Scan for the cell matching the given text and deliver its [x, y] coordinate at center. 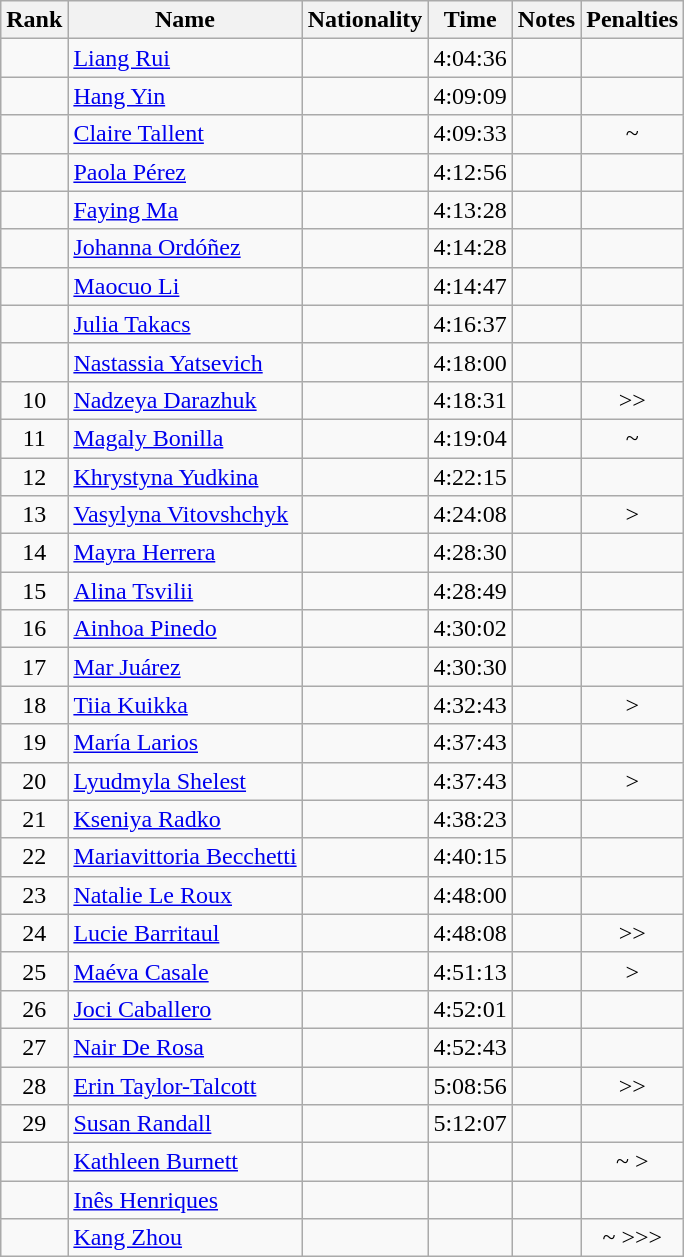
14 [34, 553]
4:14:47 [470, 286]
Nair De Rosa [185, 1047]
Maéva Casale [185, 971]
Johanna Ordóñez [185, 248]
Vasylyna Vitovshchyk [185, 515]
4:51:13 [470, 971]
Ainhoa Pinedo [185, 629]
Alina Tsvilii [185, 591]
Tiia Kuikka [185, 705]
5:12:07 [470, 1124]
21 [34, 819]
4:28:49 [470, 591]
Joci Caballero [185, 1009]
4:04:36 [470, 58]
Time [470, 20]
4:19:04 [470, 438]
4:24:08 [470, 515]
Natalie Le Roux [185, 895]
4:18:00 [470, 362]
4:30:30 [470, 667]
Penalties [632, 20]
Nadzeya Darazhuk [185, 400]
4:12:56 [470, 172]
5:08:56 [470, 1085]
4:38:23 [470, 819]
22 [34, 857]
18 [34, 705]
4:52:43 [470, 1047]
Rank [34, 20]
Maocuo Li [185, 286]
25 [34, 971]
Kseniya Radko [185, 819]
20 [34, 781]
26 [34, 1009]
Mar Juárez [185, 667]
23 [34, 895]
29 [34, 1124]
Notes [546, 20]
Mayra Herrera [185, 553]
4:22:15 [470, 477]
10 [34, 400]
Nastassia Yatsevich [185, 362]
15 [34, 591]
4:09:09 [470, 96]
16 [34, 629]
Julia Takacs [185, 324]
4:30:02 [470, 629]
12 [34, 477]
Lyudmyla Shelest [185, 781]
4:09:33 [470, 134]
Kang Zhou [185, 1238]
4:28:30 [470, 553]
Lucie Barritaul [185, 933]
4:48:08 [470, 933]
4:32:43 [470, 705]
~ >>> [632, 1238]
Claire Tallent [185, 134]
Susan Randall [185, 1124]
Khrystyna Yudkina [185, 477]
17 [34, 667]
4:14:28 [470, 248]
19 [34, 743]
4:18:31 [470, 400]
María Larios [185, 743]
Erin Taylor-Talcott [185, 1085]
Hang Yin [185, 96]
4:16:37 [470, 324]
28 [34, 1085]
4:40:15 [470, 857]
27 [34, 1047]
Inês Henriques [185, 1200]
Magaly Bonilla [185, 438]
~ > [632, 1162]
Name [185, 20]
Mariavittoria Becchetti [185, 857]
Paola Pérez [185, 172]
24 [34, 933]
4:48:00 [470, 895]
Nationality [365, 20]
4:13:28 [470, 210]
Kathleen Burnett [185, 1162]
11 [34, 438]
Liang Rui [185, 58]
13 [34, 515]
Faying Ma [185, 210]
4:52:01 [470, 1009]
